Provide the (X, Y) coordinate of the cell's center where the given text is located.  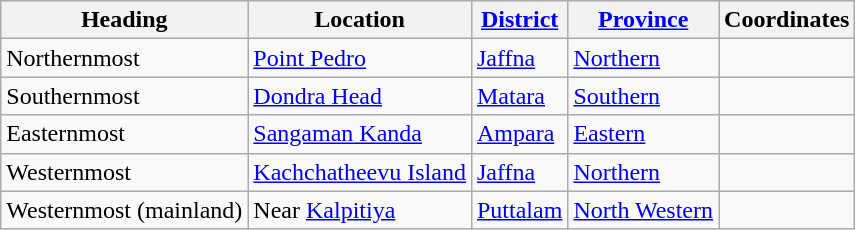
Heading (124, 20)
Easternmost (124, 134)
Location (360, 20)
Coordinates (787, 20)
Kachchatheevu Island (360, 172)
District (519, 20)
Near Kalpitiya (360, 210)
Province (644, 20)
Northernmost (124, 58)
Eastern (644, 134)
Sangaman Kanda (360, 134)
Westernmost (mainland) (124, 210)
Point Pedro (360, 58)
Southernmost (124, 96)
Puttalam (519, 210)
Westernmost (124, 172)
Dondra Head (360, 96)
North Western (644, 210)
Matara (519, 96)
Ampara (519, 134)
Southern (644, 96)
